From the cell containing the given text, extract its center point as (X, Y) coordinate. 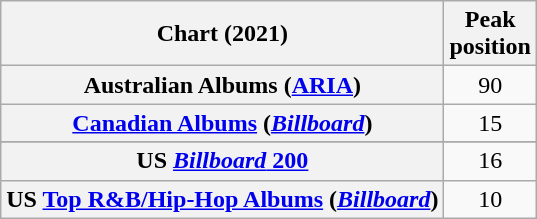
US Billboard 200 (222, 161)
90 (490, 85)
10 (490, 199)
Canadian Albums (Billboard) (222, 123)
US Top R&B/Hip-Hop Albums (Billboard) (222, 199)
Chart (2021) (222, 34)
16 (490, 161)
Peakposition (490, 34)
15 (490, 123)
Australian Albums (ARIA) (222, 85)
